Pinpoint the cell where the given text exists, returning its (X, Y) midpoint coordinate. 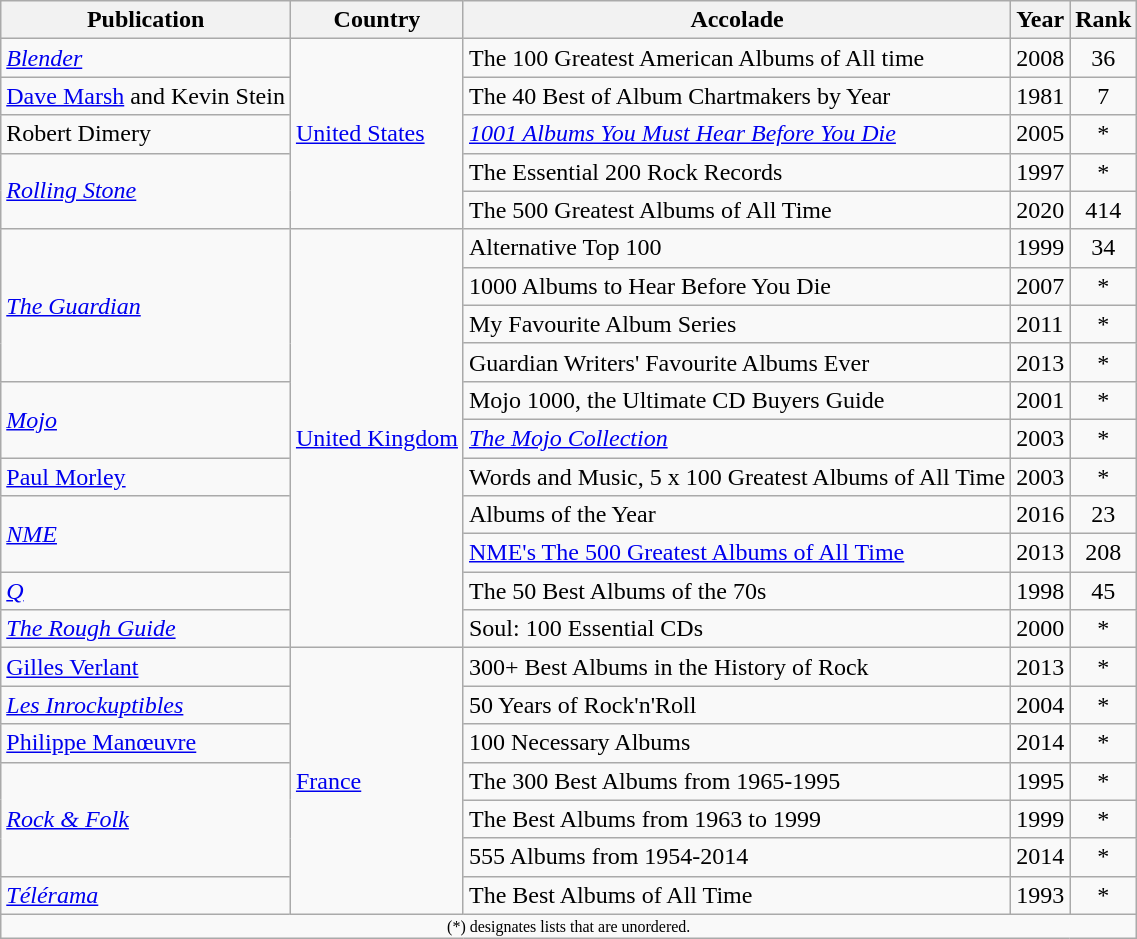
7 (1104, 96)
1998 (1040, 591)
2005 (1040, 134)
1000 Albums to Hear Before You Die (736, 286)
NME's The 500 Greatest Albums of All Time (736, 553)
100 Necessary Albums (736, 743)
The Best Albums of All Time (736, 895)
Words and Music, 5 x 100 Greatest Albums of All Time (736, 477)
Soul: 100 Essential CDs (736, 629)
Alternative Top 100 (736, 248)
34 (1104, 248)
Mojo 1000, the Ultimate CD Buyers Guide (736, 400)
2011 (1040, 324)
Télérama (146, 895)
45 (1104, 591)
Paul Morley (146, 477)
23 (1104, 515)
Mojo (146, 419)
555 Albums from 1954-2014 (736, 857)
1997 (1040, 172)
Robert Dimery (146, 134)
1993 (1040, 895)
414 (1104, 210)
2016 (1040, 515)
1981 (1040, 96)
Blender (146, 58)
50 Years of Rock'n'Roll (736, 705)
Les Inrockuptibles (146, 705)
1001 Albums You Must Hear Before You Die (736, 134)
Accolade (736, 20)
United States (376, 134)
Rank (1104, 20)
Rock & Folk (146, 819)
United Kingdom (376, 438)
France (376, 781)
Dave Marsh and Kevin Stein (146, 96)
NME (146, 534)
1995 (1040, 781)
208 (1104, 553)
My Favourite Album Series (736, 324)
2004 (1040, 705)
Country (376, 20)
The Guardian (146, 305)
Philippe Manœuvre (146, 743)
The Rough Guide (146, 629)
Gilles Verlant (146, 667)
The 500 Greatest Albums of All Time (736, 210)
Guardian Writers' Favourite Albums Ever (736, 362)
(*) designates lists that are unordered. (569, 926)
Albums of the Year (736, 515)
2000 (1040, 629)
2001 (1040, 400)
The 50 Best Albums of the 70s (736, 591)
The Best Albums from 1963 to 1999 (736, 819)
2020 (1040, 210)
The Essential 200 Rock Records (736, 172)
The 100 Greatest American Albums of All time (736, 58)
Publication (146, 20)
Rolling Stone (146, 191)
The 300 Best Albums from 1965-1995 (736, 781)
300+ Best Albums in the History of Rock (736, 667)
Year (1040, 20)
36 (1104, 58)
Q (146, 591)
2008 (1040, 58)
The Mojo Collection (736, 438)
The 40 Best of Album Chartmakers by Year (736, 96)
2007 (1040, 286)
